From the cell containing the given text, extract its center point as [x, y] coordinate. 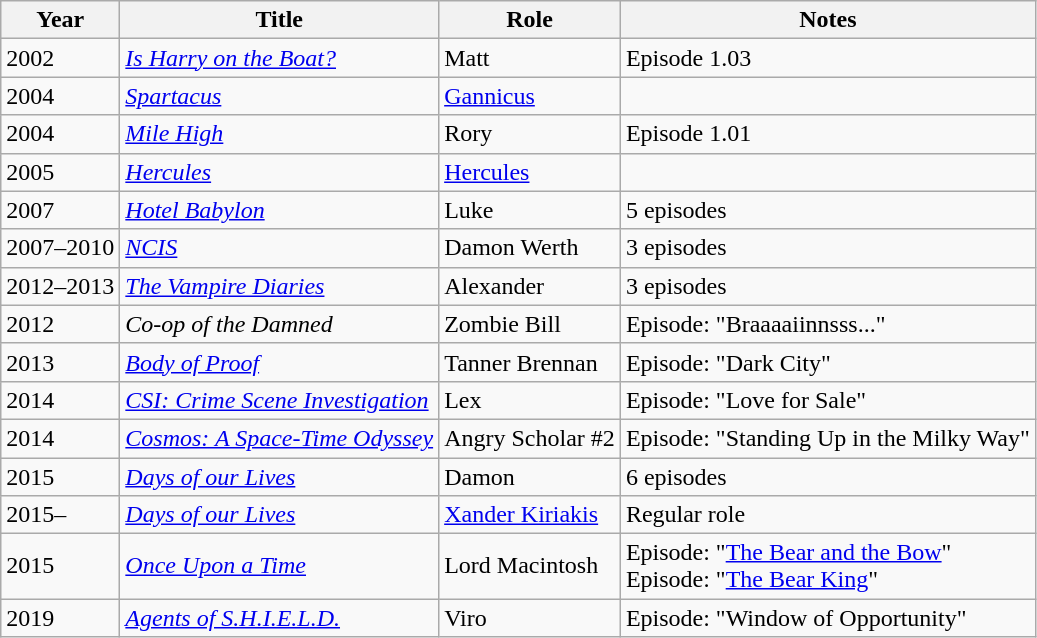
Episode: "Braaaaiinnsss..." [828, 324]
Regular role [828, 515]
Spartacus [280, 96]
Rory [530, 134]
Body of Proof [280, 362]
Once Upon a Time [280, 566]
Zombie Bill [530, 324]
Cosmos: A Space-Time Odyssey [280, 438]
Lex [530, 400]
Xander Kiriakis [530, 515]
Episode 1.01 [828, 134]
2002 [60, 58]
Co-op of the Damned [280, 324]
Episode: "The Bear and the Bow"Episode: "The Bear King" [828, 566]
Luke [530, 210]
2005 [60, 172]
2015– [60, 515]
Episode: "Window of Opportunity" [828, 618]
Tanner Brennan [530, 362]
2012 [60, 324]
Lord Macintosh [530, 566]
CSI: Crime Scene Investigation [280, 400]
Year [60, 20]
Matt [530, 58]
6 episodes [828, 477]
Agents of S.H.I.E.L.D. [280, 618]
5 episodes [828, 210]
Viro [530, 618]
The Vampire Diaries [280, 286]
Episode: "Standing Up in the Milky Way" [828, 438]
Role [530, 20]
Notes [828, 20]
Alexander [530, 286]
Mile High [280, 134]
Is Harry on the Boat? [280, 58]
Episode 1.03 [828, 58]
Damon [530, 477]
Episode: "Love for Sale" [828, 400]
Title [280, 20]
Damon Werth [530, 248]
NCIS [280, 248]
2007–2010 [60, 248]
Hotel Babylon [280, 210]
Episode: "Dark City" [828, 362]
Angry Scholar #2 [530, 438]
2007 [60, 210]
2019 [60, 618]
2012–2013 [60, 286]
2013 [60, 362]
Gannicus [530, 96]
